Return (X, Y) of the center of cell containing provided text 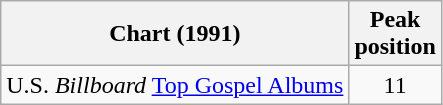
Chart (1991) (175, 34)
11 (395, 85)
U.S. Billboard Top Gospel Albums (175, 85)
Peakposition (395, 34)
